Determine the (x, y) coordinate at the center of the cell enclosing the given text.  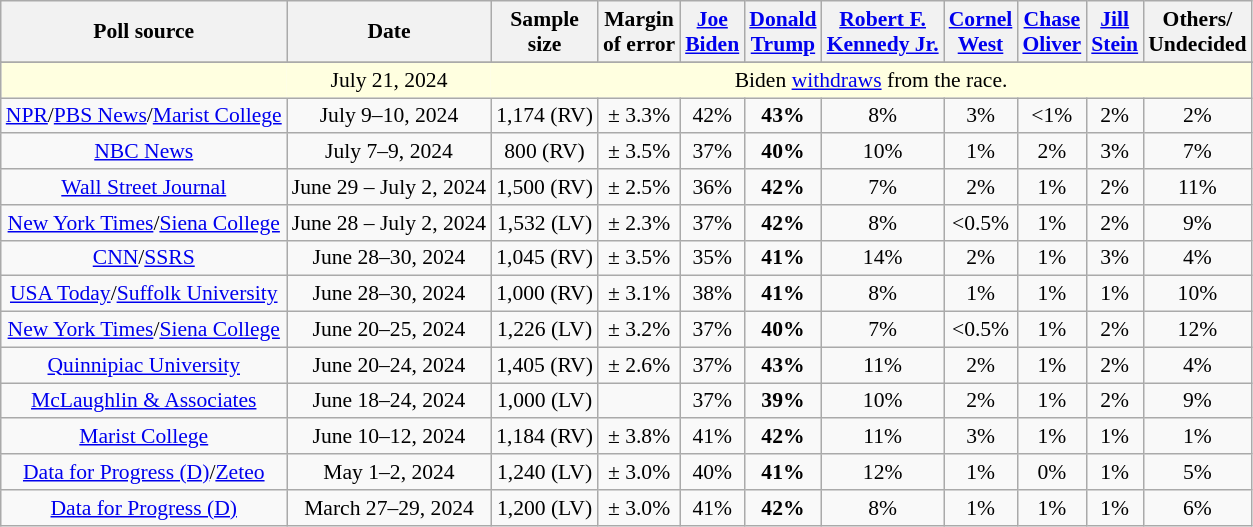
1,174 (RV) (544, 116)
1,200 (LV) (544, 508)
May 1–2, 2024 (389, 472)
1,000 (LV) (544, 401)
± 2.5% (639, 187)
March 27–29, 2024 (389, 508)
Robert F.Kennedy Jr. (883, 32)
DonaldTrump (782, 32)
July 21, 2024 (389, 80)
ChaseOliver (1052, 32)
1,532 (LV) (544, 223)
June 20–24, 2024 (389, 365)
June 29 – July 2, 2024 (389, 187)
39% (782, 401)
Others/Undecided (1197, 32)
JoeBiden (712, 32)
38% (712, 294)
36% (712, 187)
Poll source (144, 32)
June 28 – July 2, 2024 (389, 223)
USA Today/Suffolk University (144, 294)
1,500 (RV) (544, 187)
JillStein (1114, 32)
Marginof error (639, 32)
Marist College (144, 437)
± 2.3% (639, 223)
Date (389, 32)
Biden withdraws from the race. (871, 80)
0% (1052, 472)
CNN/SSRS (144, 258)
Data for Progress (D)/Zeteo (144, 472)
35% (712, 258)
McLaughlin & Associates (144, 401)
June 18–24, 2024 (389, 401)
Samplesize (544, 32)
NPR/PBS News/Marist College (144, 116)
July 9–10, 2024 (389, 116)
± 3.2% (639, 330)
± 3.8% (639, 437)
± 3.3% (639, 116)
± 3.1% (639, 294)
Wall Street Journal (144, 187)
June 10–12, 2024 (389, 437)
<1% (1052, 116)
800 (RV) (544, 152)
14% (883, 258)
CornelWest (981, 32)
5% (1197, 472)
6% (1197, 508)
July 7–9, 2024 (389, 152)
1,240 (LV) (544, 472)
1,226 (LV) (544, 330)
Data for Progress (D) (144, 508)
± 2.6% (639, 365)
1,184 (RV) (544, 437)
Quinnipiac University (144, 365)
1,045 (RV) (544, 258)
1,000 (RV) (544, 294)
June 20–25, 2024 (389, 330)
1,405 (RV) (544, 365)
NBC News (144, 152)
